Scan for the cell matching the given text and deliver its [x, y] coordinate at center. 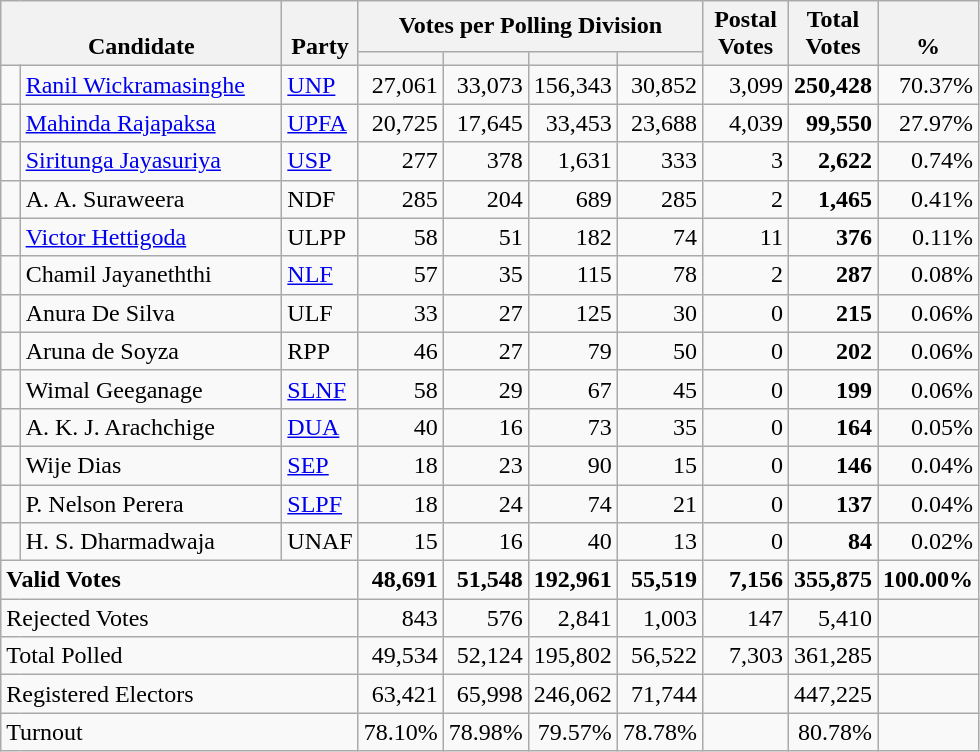
SLNF [320, 389]
33,073 [486, 85]
3 [745, 161]
23,688 [660, 123]
24 [486, 503]
UNAF [320, 542]
Valid Votes [180, 580]
78.10% [400, 732]
Total Votes [834, 34]
SEP [320, 465]
65,998 [486, 694]
333 [660, 161]
Aruna de Soyza [151, 351]
1,631 [572, 161]
689 [572, 199]
Mahinda Rajapaksa [151, 123]
Anura De Silva [151, 313]
ULF [320, 313]
17,645 [486, 123]
49,534 [400, 656]
RPP [320, 351]
78.78% [660, 732]
56,522 [660, 656]
4,039 [745, 123]
33,453 [572, 123]
7,303 [745, 656]
Siritunga Jayasuriya [151, 161]
277 [400, 161]
246,062 [572, 694]
DUA [320, 427]
52,124 [486, 656]
51,548 [486, 580]
192,961 [572, 580]
57 [400, 275]
11 [745, 237]
29 [486, 389]
147 [745, 618]
48,691 [400, 580]
27.97% [928, 123]
NLF [320, 275]
PostalVotes [745, 34]
204 [486, 199]
30 [660, 313]
P. Nelson Perera [151, 503]
0.41% [928, 199]
Votes per Polling Division [530, 26]
73 [572, 427]
Registered Electors [180, 694]
78 [660, 275]
250,428 [834, 85]
USP [320, 161]
182 [572, 237]
355,875 [834, 580]
0.11% [928, 237]
199 [834, 389]
7,156 [745, 580]
146 [834, 465]
80.78% [834, 732]
215 [834, 313]
79.57% [572, 732]
NDF [320, 199]
2,841 [572, 618]
164 [834, 427]
55,519 [660, 580]
376 [834, 237]
99,550 [834, 123]
576 [486, 618]
UNP [320, 85]
843 [400, 618]
1,003 [660, 618]
A. K. J. Arachchige [151, 427]
378 [486, 161]
447,225 [834, 694]
195,802 [572, 656]
70.37% [928, 85]
0.05% [928, 427]
71,744 [660, 694]
13 [660, 542]
100.00% [928, 580]
Turnout [180, 732]
UPFA [320, 123]
287 [834, 275]
84 [834, 542]
5,410 [834, 618]
79 [572, 351]
202 [834, 351]
Chamil Jayaneththi [151, 275]
137 [834, 503]
33 [400, 313]
A. A. Suraweera [151, 199]
115 [572, 275]
ULPP [320, 237]
23 [486, 465]
Party [320, 34]
0.74% [928, 161]
30,852 [660, 85]
78.98% [486, 732]
125 [572, 313]
67 [572, 389]
46 [400, 351]
90 [572, 465]
Total Polled [180, 656]
50 [660, 351]
Victor Hettigoda [151, 237]
% [928, 34]
2,622 [834, 161]
0.02% [928, 542]
20,725 [400, 123]
27,061 [400, 85]
63,421 [400, 694]
3,099 [745, 85]
Rejected Votes [180, 618]
361,285 [834, 656]
Candidate [142, 34]
156,343 [572, 85]
1,465 [834, 199]
21 [660, 503]
Wije Dias [151, 465]
H. S. Dharmadwaja [151, 542]
SLPF [320, 503]
Wimal Geeganage [151, 389]
0.08% [928, 275]
Ranil Wickramasinghe [151, 85]
51 [486, 237]
45 [660, 389]
